Return [x, y] of the center of cell containing provided text 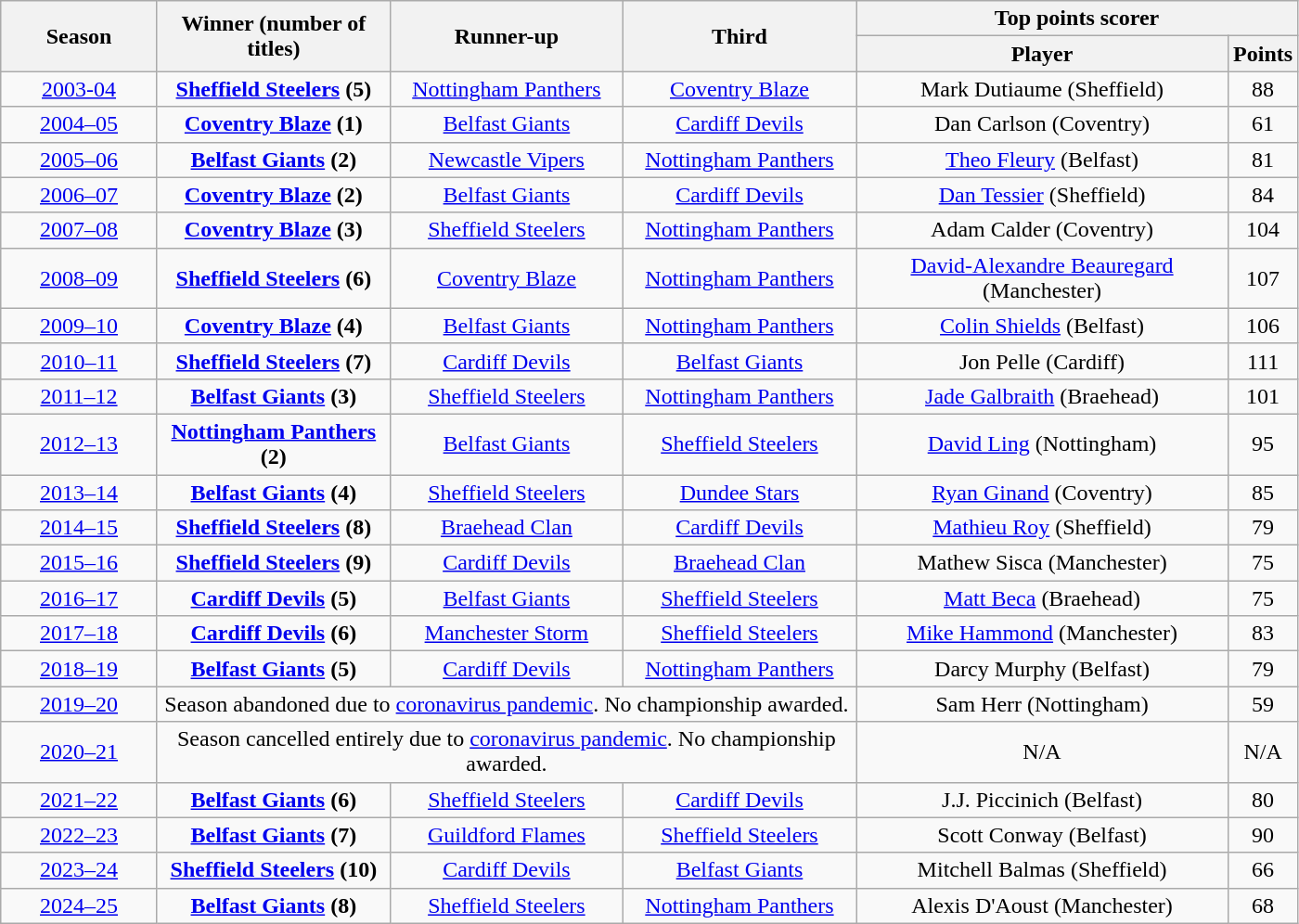
2018–19 [80, 669]
Sheffield Steelers (5) [273, 89]
Belfast Giants (8) [273, 905]
104 [1264, 230]
Alexis D'Aoust (Manchester) [1041, 905]
Season [80, 36]
2016–17 [80, 598]
Sheffield Steelers (6) [273, 278]
Theo Fleury (Belfast) [1041, 160]
84 [1264, 195]
Scott Conway (Belfast) [1041, 835]
2019–20 [80, 704]
Player [1041, 54]
David Ling (Nottingham) [1041, 443]
Sam Herr (Nottingham) [1041, 704]
David-Alexandre Beauregard (Manchester) [1041, 278]
Jon Pelle (Cardiff) [1041, 361]
Jade Galbraith (Braehead) [1041, 396]
88 [1264, 89]
2004–05 [80, 124]
2006–07 [80, 195]
Nottingham Panthers (2) [273, 443]
81 [1264, 160]
2012–13 [80, 443]
Dan Tessier (Sheffield) [1041, 195]
106 [1264, 326]
Coventry Blaze (4) [273, 326]
Third [739, 36]
2020–21 [80, 751]
Mathew Sisca (Manchester) [1041, 563]
Top points scorer [1076, 19]
2017–18 [80, 634]
107 [1264, 278]
80 [1264, 800]
101 [1264, 396]
Matt Beca (Braehead) [1041, 598]
2013–14 [80, 493]
2021–22 [80, 800]
Coventry Blaze (3) [273, 230]
Dan Carlson (Coventry) [1041, 124]
J.J. Piccinich (Belfast) [1041, 800]
Mathieu Roy (Sheffield) [1041, 528]
Darcy Murphy (Belfast) [1041, 669]
59 [1264, 704]
Colin Shields (Belfast) [1041, 326]
2009–10 [80, 326]
Sheffield Steelers (8) [273, 528]
Cardiff Devils (5) [273, 598]
Belfast Giants (4) [273, 493]
Guildford Flames [507, 835]
Points [1264, 54]
90 [1264, 835]
Belfast Giants (5) [273, 669]
83 [1264, 634]
2014–15 [80, 528]
Belfast Giants (2) [273, 160]
111 [1264, 361]
Mark Dutiaume (Sheffield) [1041, 89]
68 [1264, 905]
2010–11 [80, 361]
Sheffield Steelers (9) [273, 563]
Season abandoned due to coronavirus pandemic. No championship awarded. [507, 704]
2011–12 [80, 396]
Manchester Storm [507, 634]
85 [1264, 493]
Mike Hammond (Manchester) [1041, 634]
Belfast Giants (6) [273, 800]
Dundee Stars [739, 493]
2007–08 [80, 230]
Sheffield Steelers (10) [273, 870]
Runner-up [507, 36]
Coventry Blaze (1) [273, 124]
2003-04 [80, 89]
Winner (number of titles) [273, 36]
Coventry Blaze (2) [273, 195]
2022–23 [80, 835]
Adam Calder (Coventry) [1041, 230]
Mitchell Balmas (Sheffield) [1041, 870]
61 [1264, 124]
2024–25 [80, 905]
Ryan Ginand (Coventry) [1041, 493]
2008–09 [80, 278]
Cardiff Devils (6) [273, 634]
Belfast Giants (3) [273, 396]
Newcastle Vipers [507, 160]
Season cancelled entirely due to coronavirus pandemic. No championship awarded. [507, 751]
2005–06 [80, 160]
2023–24 [80, 870]
66 [1264, 870]
2015–16 [80, 563]
Sheffield Steelers (7) [273, 361]
95 [1264, 443]
Belfast Giants (7) [273, 835]
